Find where the given text appears and provide that cell's center as (x, y) coordinate. 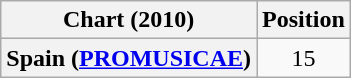
Chart (2010) (129, 20)
Position (304, 20)
Spain (PROMUSICAE) (129, 58)
15 (304, 58)
